Capture the cell that displays the provided text and extract its [x, y] central coordinate. 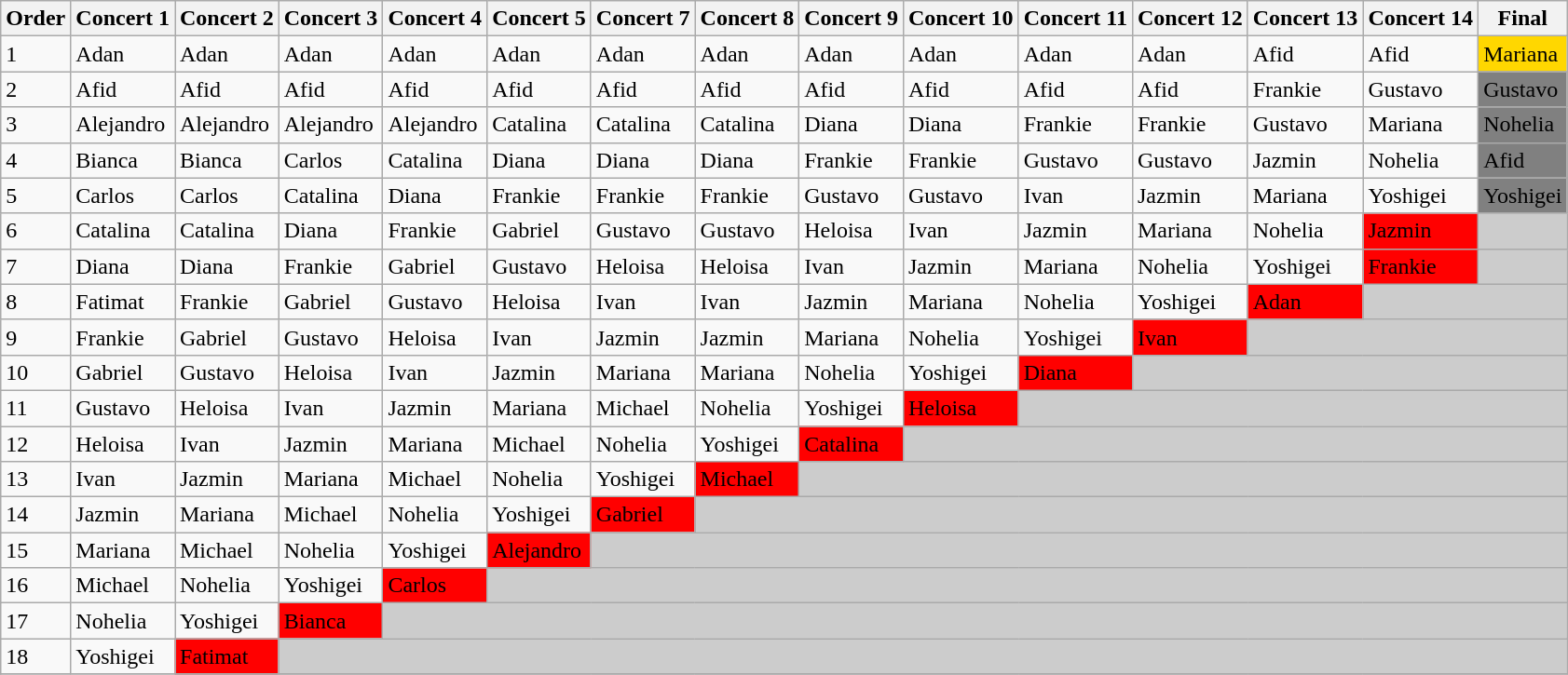
Concert 12 [1190, 19]
Order [35, 19]
Concert 10 [961, 19]
Concert 1 [123, 19]
Concert 2 [227, 19]
5 [35, 196]
13 [35, 479]
18 [35, 656]
15 [35, 550]
10 [35, 372]
3 [35, 125]
4 [35, 160]
Concert 5 [539, 19]
6 [35, 231]
Final [1522, 19]
2 [35, 89]
14 [35, 515]
Concert 7 [643, 19]
Concert 11 [1075, 19]
Concert 14 [1421, 19]
7 [35, 266]
8 [35, 302]
16 [35, 586]
12 [35, 444]
Concert 3 [331, 19]
17 [35, 621]
9 [35, 337]
Concert 8 [747, 19]
Concert 13 [1305, 19]
Concert 9 [852, 19]
Concert 4 [435, 19]
11 [35, 408]
1 [35, 54]
